Return (X, Y) of the center of cell containing provided text 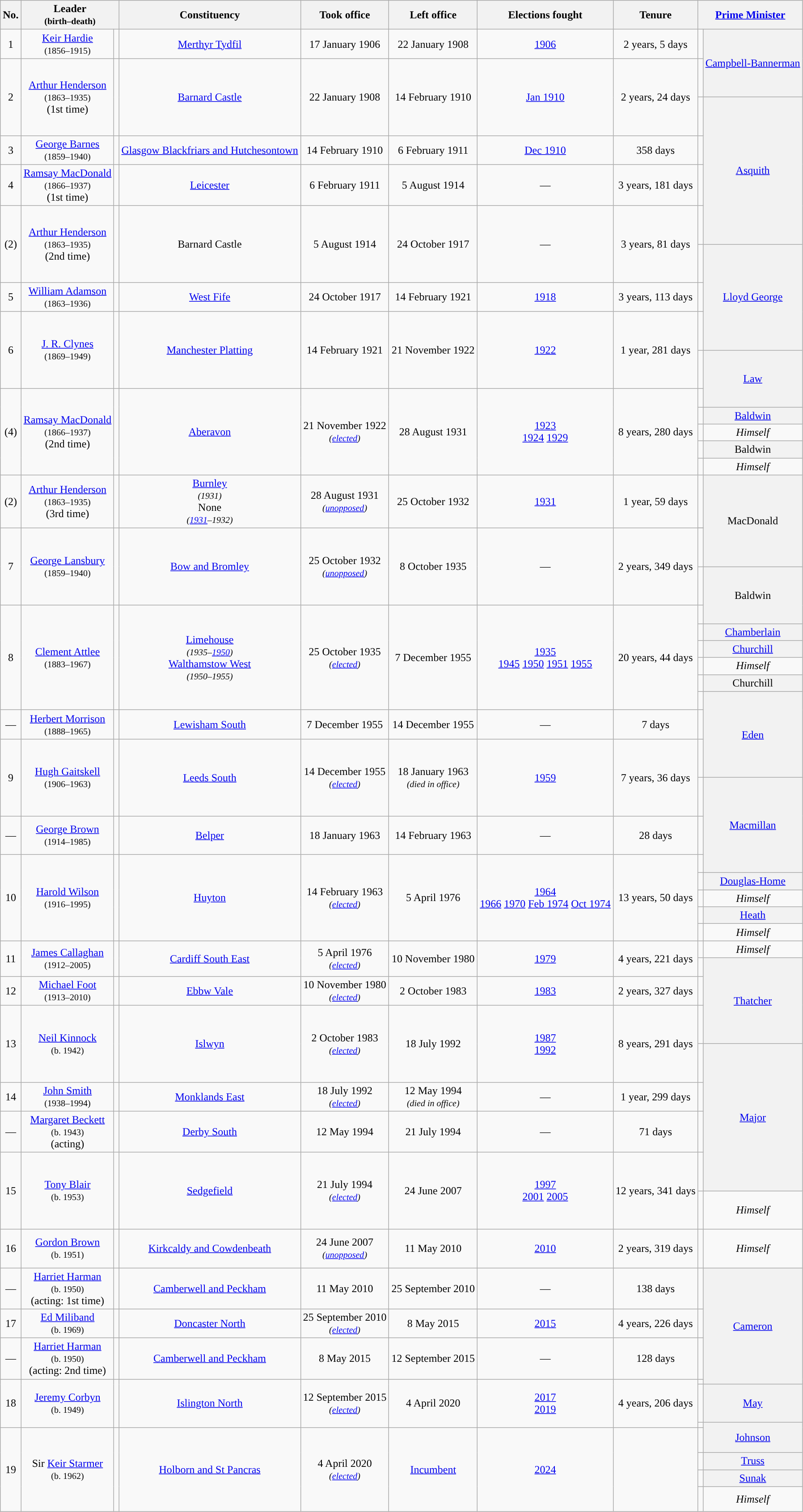
1979 (545, 958)
Belper (210, 835)
28 August 1931(unopposed) (345, 501)
May (753, 1403)
19871992 (545, 1044)
Aberavon (210, 432)
1983 (545, 990)
MacDonald (753, 521)
1 (11, 44)
Bow and Bromley (210, 567)
4 April 2020(elected) (345, 1470)
Michael Foot(1913–2010) (68, 990)
14 December 1955 (433, 724)
18 (11, 1403)
2024 (545, 1470)
1922 (545, 350)
14 December 1955(elected) (345, 777)
2015 (545, 1324)
Herbert Morrison(1888–1965) (68, 724)
4 April 2020 (433, 1403)
Merthyr Tydfil (210, 44)
Incumbent (433, 1470)
(4) (11, 432)
Kirkcaldy and Cowdenbeath (210, 1248)
2 October 1983 (433, 990)
Elections fought (545, 15)
Arthur Henderson(1863–1935)(1st time) (68, 97)
19972001 2005 (545, 1191)
5 April 1976 (433, 897)
21 July 1994 (433, 1132)
7 years, 36 days (655, 777)
Ed Miliband(b. 1969) (68, 1324)
Douglas-Home (753, 881)
Doncaster North (210, 1324)
Ramsay MacDonald(1866–1937)(1st time) (68, 185)
9 (11, 777)
Law (753, 378)
16 (11, 1248)
Macmillan (753, 825)
138 days (655, 1288)
28 days (655, 835)
2010 (545, 1248)
Lewisham South (210, 724)
2 (11, 97)
18 January 1963 (345, 835)
Constituency (210, 15)
5 (11, 297)
12 May 1994 (345, 1132)
James Callaghan(1912–2005) (68, 958)
25 September 2010(elected) (345, 1324)
Holborn and St Pancras (210, 1470)
3 (11, 150)
William Adamson(1863–1936) (68, 297)
Took office (345, 15)
Monklands East (210, 1097)
19 (11, 1470)
17 (11, 1324)
14 February 1963(elected) (345, 897)
Islwyn (210, 1044)
Truss (753, 1461)
21 November 1922(elected) (345, 432)
Hugh Gaitskell(1906–1963) (68, 777)
2 years, 5 days (655, 44)
20 years, 44 days (655, 657)
14 February 1963 (433, 835)
10 November 1980(elected) (345, 990)
Sedgefield (210, 1191)
24 June 2007 (433, 1191)
18 July 1992(elected) (345, 1097)
13 (11, 1044)
Burnley(1931)None(1931–1932) (210, 501)
Leeds South (210, 777)
Huyton (210, 897)
10 November 1980 (433, 958)
2 years, 349 days (655, 567)
24 June 2007(unopposed) (345, 1248)
Chamberlain (753, 632)
Cardiff South East (210, 958)
19641966 1970 Feb 1974 Oct 1974 (545, 897)
George Lansbury(1859–1940) (68, 567)
1906 (545, 44)
12 May 1994(died in office) (433, 1097)
Harriet Harman(b. 1950)(acting: 1st time) (68, 1288)
Leicester (210, 185)
Eden (753, 734)
8 years, 291 days (655, 1044)
Manchester Platting (210, 350)
West Fife (210, 297)
Dec 1910 (545, 150)
Glasgow Blackfriars and Hutchesontown (210, 150)
18 January 1963(died in office) (433, 777)
3 years, 81 days (655, 244)
19231924 1929 (545, 432)
3 years, 181 days (655, 185)
28 August 1931 (433, 432)
8 October 1935 (433, 567)
Tony Blair(b. 1953) (68, 1191)
No. (11, 15)
4 years, 221 days (655, 958)
5 April 1976(elected) (345, 958)
1918 (545, 297)
25 September 2010 (433, 1288)
2 years, 319 days (655, 1248)
19351945 1950 1951 1955 (545, 657)
Left office (433, 15)
8 (11, 657)
358 days (655, 150)
71 days (655, 1132)
Johnson (753, 1437)
12 September 2015(elected) (345, 1403)
1959 (545, 777)
Clement Attlee(1883–1967) (68, 657)
4 (11, 185)
Gordon Brown(b. 1951) (68, 1248)
11 (11, 958)
4 years, 226 days (655, 1324)
Ebbw Vale (210, 990)
13 years, 50 days (655, 897)
Harold Wilson(1916–1995) (68, 897)
Leader(birth–death) (70, 15)
6 (11, 350)
25 October 1932(unopposed) (345, 567)
Heath (753, 915)
15 (11, 1191)
4 years, 206 days (655, 1403)
Jeremy Corbyn(b. 1949) (68, 1403)
20172019 (545, 1403)
Keir Hardie(1856–1915) (68, 44)
2 years, 24 days (655, 97)
3 years, 113 days (655, 297)
Major (753, 1117)
George Barnes(1859–1940) (68, 150)
Tenure (655, 15)
Prime Minister (750, 15)
12 years, 341 days (655, 1191)
Jan 1910 (545, 97)
Derby South (210, 1132)
Lloyd George (753, 297)
John Smith(1938–1994) (68, 1097)
25 October 1932 (433, 501)
Arthur Henderson(1863–1935)(3rd time) (68, 501)
21 July 1994(elected) (345, 1191)
Harriet Harman(b. 1950)(acting: 2nd time) (68, 1359)
12 September 2015 (433, 1359)
Islington North (210, 1403)
14 (11, 1097)
2 October 1983(elected) (345, 1044)
Asquith (753, 171)
1 year, 299 days (655, 1097)
128 days (655, 1359)
18 July 1992 (433, 1044)
8 years, 280 days (655, 432)
George Brown(1914–1985) (68, 835)
Neil Kinnock(b. 1942) (68, 1044)
7 (11, 567)
1931 (545, 501)
21 November 1922 (433, 350)
10 (11, 897)
Limehouse(1935–1950)Walthamstow West(1950–1955) (210, 657)
7 days (655, 724)
25 October 1935(elected) (345, 657)
1 year, 281 days (655, 350)
Thatcher (753, 1001)
17 January 1906 (345, 44)
12 (11, 990)
1 year, 59 days (655, 501)
Campbell-Bannerman (753, 63)
Arthur Henderson(1863–1935)(2nd time) (68, 244)
J. R. Clynes(1869–1949) (68, 350)
Sunak (753, 1478)
Ramsay MacDonald(1866–1937)(2nd time) (68, 432)
2 years, 327 days (655, 990)
Margaret Beckett(b. 1943)(acting) (68, 1132)
Cameron (753, 1326)
Sir Keir Starmer(b. 1962) (68, 1470)
